For the text-containing cell, return its midpoint in (X, Y) coordinate format. 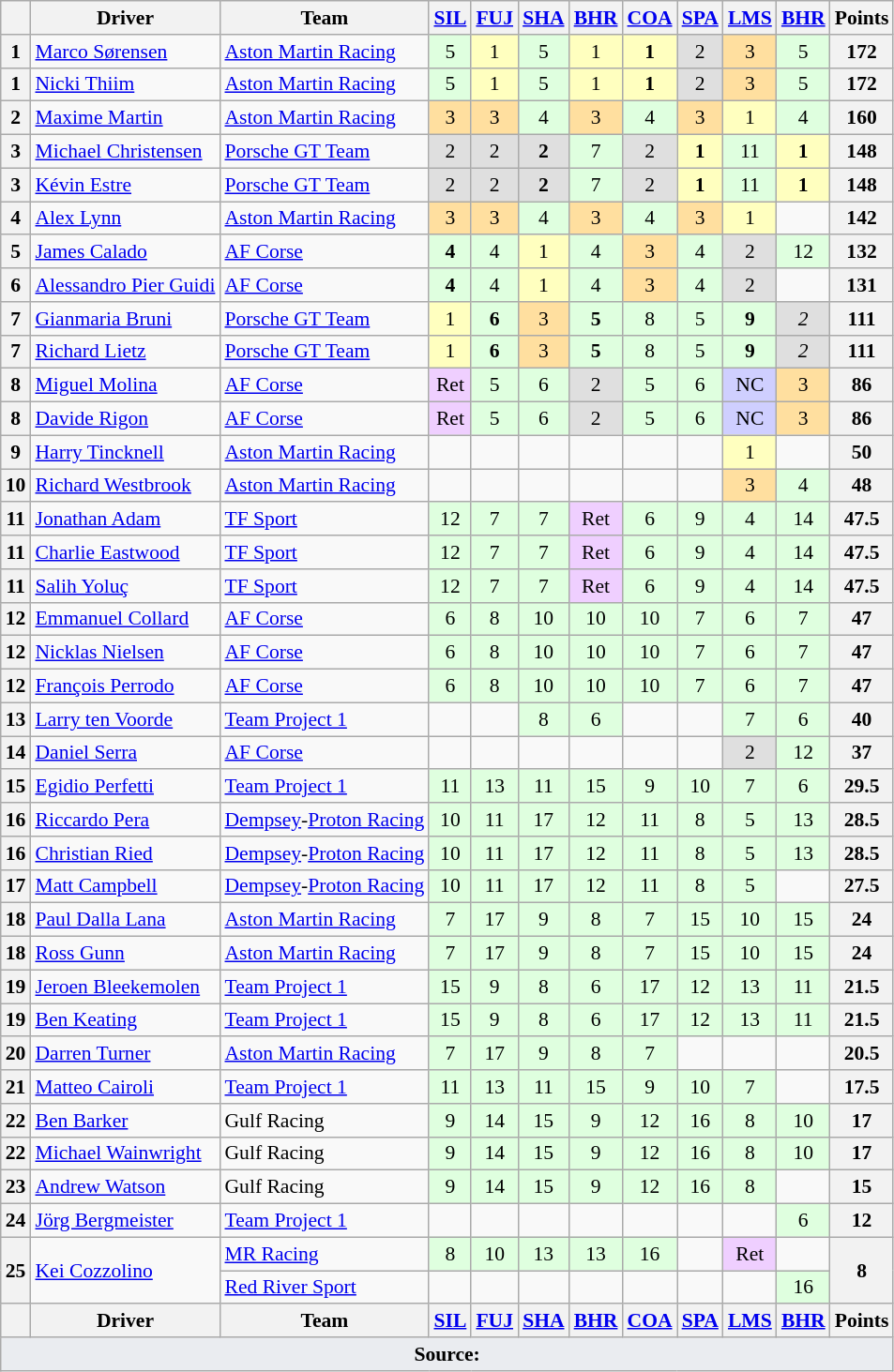
50 (862, 452)
Matteo Cairoli (125, 1087)
MR Racing (325, 1254)
Richard Lietz (125, 352)
Red River Sport (325, 1288)
23 (16, 1187)
Larry ten Voorde (125, 719)
142 (862, 219)
29.5 (862, 787)
25 (16, 1270)
James Calado (125, 252)
Egidio Perfetti (125, 787)
Kévin Estre (125, 185)
Maxime Martin (125, 118)
27.5 (862, 886)
Ben Barker (125, 1121)
132 (862, 252)
Charlie Eastwood (125, 552)
Richard Westbrook (125, 486)
Nicki Thiim (125, 84)
Darren Turner (125, 1054)
Emmanuel Collard (125, 619)
François Perrodo (125, 686)
40 (862, 719)
Gianmaria Bruni (125, 319)
Jonathan Adam (125, 520)
Ross Gunn (125, 954)
Andrew Watson (125, 1187)
48 (862, 486)
Michael Wainwright (125, 1153)
Nicklas Nielsen (125, 653)
Alessandro Pier Guidi (125, 285)
Ben Keating (125, 1020)
21 (16, 1087)
Daniel Serra (125, 753)
Riccardo Pera (125, 820)
Michael Christensen (125, 152)
20 (16, 1054)
160 (862, 118)
Marco Sørensen (125, 52)
37 (862, 753)
Davide Rigon (125, 419)
Christian Ried (125, 853)
Alex Lynn (125, 219)
Source: (447, 1354)
Matt Campbell (125, 886)
Salih Yoluç (125, 586)
17.5 (862, 1087)
Jörg Bergmeister (125, 1221)
Paul Dalla Lana (125, 920)
Harry Tincknell (125, 452)
131 (862, 285)
20.5 (862, 1054)
Jeroen Bleekemolen (125, 987)
Miguel Molina (125, 385)
Kei Cozzolino (125, 1270)
